Scan for the cell matching the given text and deliver its [x, y] coordinate at center. 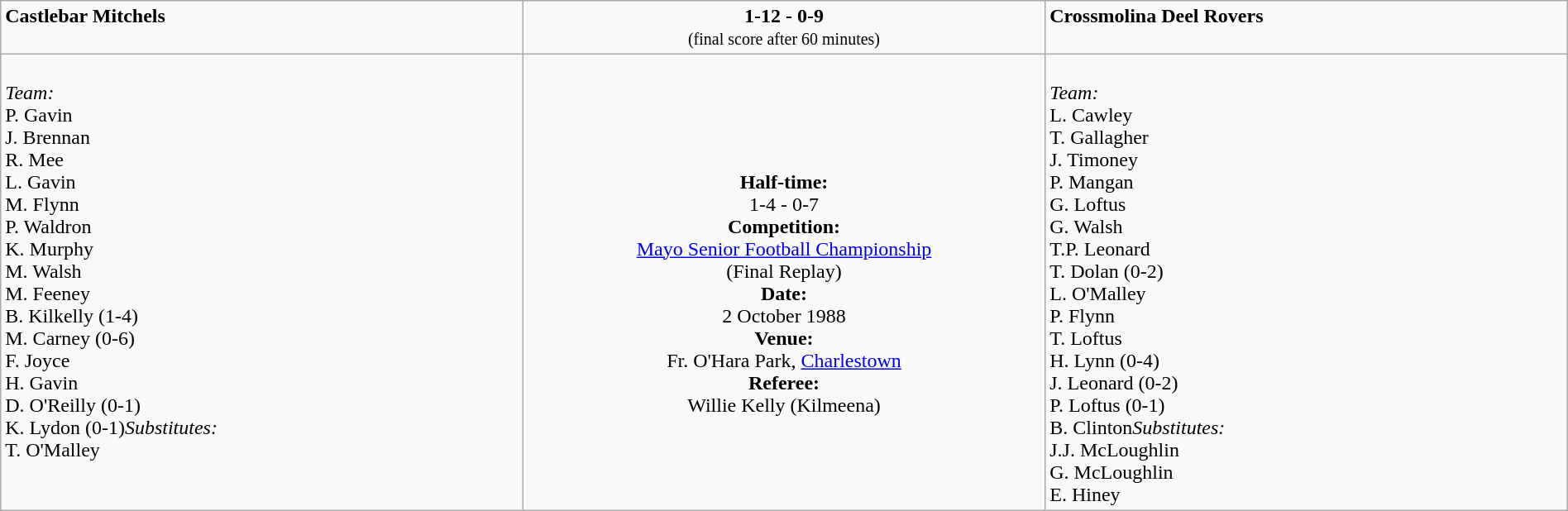
Crossmolina Deel Rovers [1307, 28]
1-12 - 0-9(final score after 60 minutes) [784, 28]
Castlebar Mitchels [262, 28]
